Extract the (x, y) coordinate from the center of the cell holding the provided text.  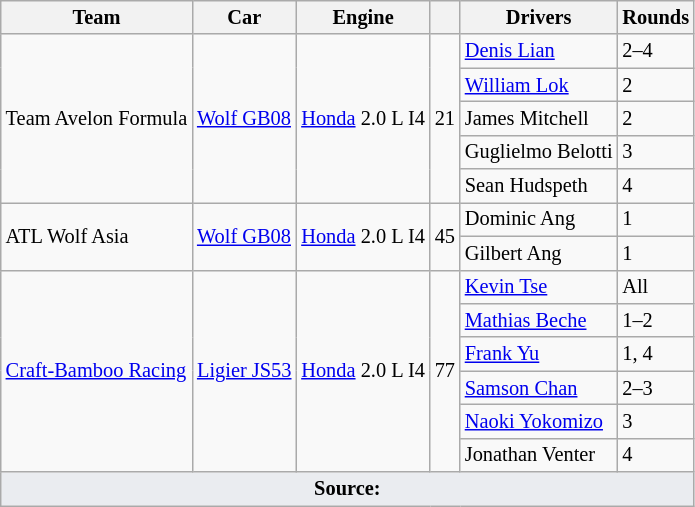
Sean Hudspeth (539, 186)
Naoki Yokomizo (539, 421)
Dominic Ang (539, 219)
Ligier JS53 (244, 371)
21 (445, 118)
Mathias Beche (539, 320)
James Mitchell (539, 118)
All (656, 287)
Jonathan Venter (539, 455)
Engine (363, 17)
Team (96, 17)
Frank Yu (539, 354)
1–2 (656, 320)
Guglielmo Belotti (539, 152)
77 (445, 371)
Gilbert Ang (539, 253)
Denis Lian (539, 51)
William Lok (539, 85)
Source: (348, 489)
ATL Wolf Asia (96, 236)
Samson Chan (539, 388)
Craft-Bamboo Racing (96, 371)
1, 4 (656, 354)
Rounds (656, 17)
Drivers (539, 17)
Team Avelon Formula (96, 118)
2–4 (656, 51)
2–3 (656, 388)
Kevin Tse (539, 287)
Car (244, 17)
45 (445, 236)
